Pinpoint the cell where the given text exists, returning its (X, Y) midpoint coordinate. 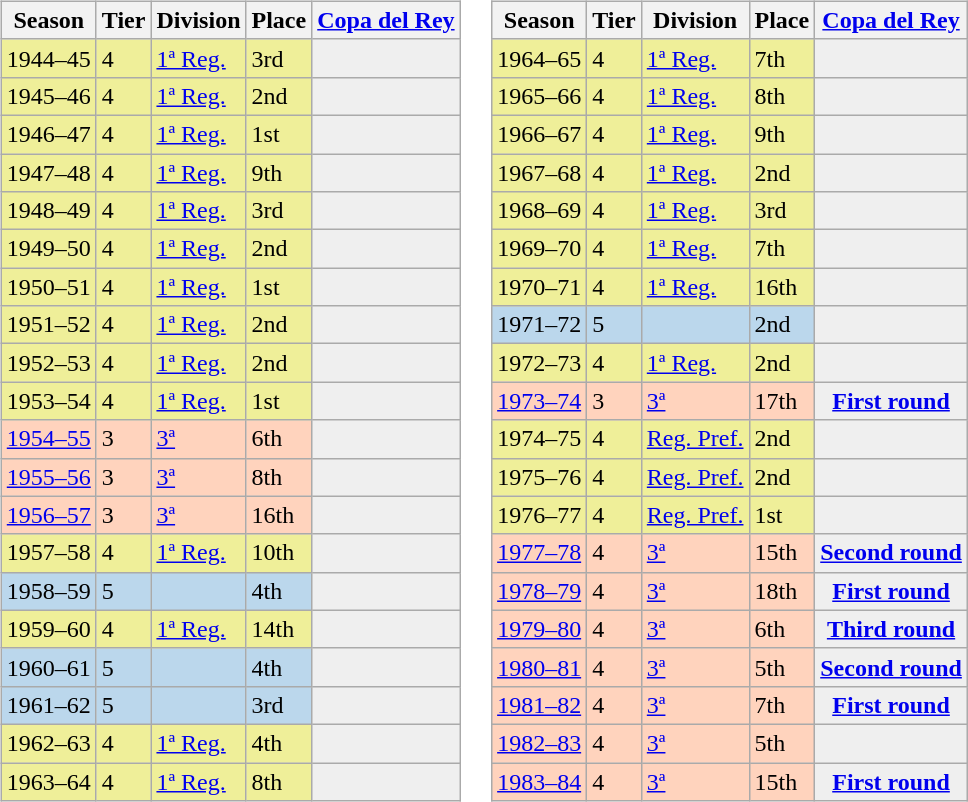
1958–59 (48, 591)
1974–75 (540, 439)
1966–67 (540, 134)
1950–51 (48, 287)
1980–81 (540, 667)
1969–70 (540, 249)
1977–78 (540, 553)
1952–53 (48, 363)
1959–60 (48, 629)
1981–82 (540, 705)
1953–54 (48, 401)
1982–83 (540, 743)
1983–84 (540, 781)
1956–57 (48, 515)
1964–65 (540, 58)
1949–50 (48, 249)
Third round (892, 629)
1965–66 (540, 96)
1960–61 (48, 667)
1975–76 (540, 477)
1967–68 (540, 173)
1945–46 (48, 96)
1951–52 (48, 325)
1954–55 (48, 439)
1957–58 (48, 553)
18th (782, 591)
1973–74 (540, 401)
1979–80 (540, 629)
1961–62 (48, 705)
1963–64 (48, 781)
1971–72 (540, 325)
1944–45 (48, 58)
1968–69 (540, 211)
17th (782, 401)
14th (279, 629)
10th (279, 553)
1946–47 (48, 134)
1970–71 (540, 287)
1976–77 (540, 515)
1962–63 (48, 743)
1948–49 (48, 211)
1972–73 (540, 363)
1978–79 (540, 591)
1947–48 (48, 173)
1955–56 (48, 477)
